Pinpoint the cell where the given text exists, returning its [X, Y] midpoint coordinate. 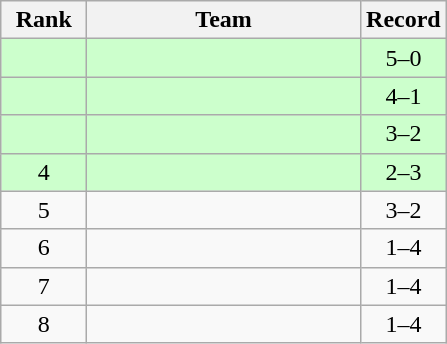
5–0 [403, 58]
4–1 [403, 96]
7 [44, 286]
2–3 [403, 172]
Rank [44, 20]
Team [224, 20]
8 [44, 324]
Record [403, 20]
6 [44, 248]
5 [44, 210]
4 [44, 172]
